Extract the (X, Y) coordinate from the center of the cell holding the provided text.  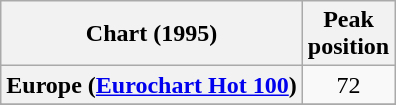
Chart (1995) (152, 34)
Europe (Eurochart Hot 100) (152, 85)
72 (348, 85)
Peakposition (348, 34)
